Extract the [x, y] coordinate from the center of the cell holding the provided text.  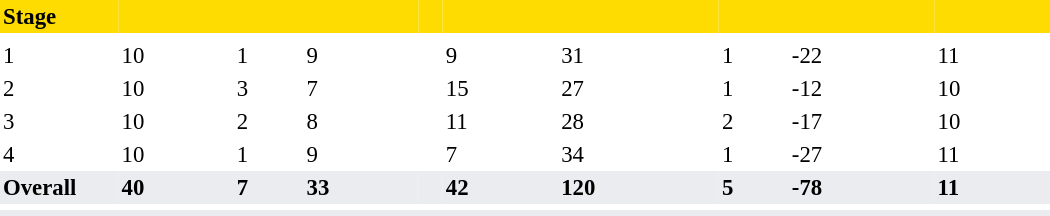
31 [638, 56]
40 [176, 188]
27 [638, 88]
4 [59, 154]
Stage [59, 16]
-12 [862, 88]
-78 [862, 188]
33 [360, 188]
42 [500, 188]
15 [500, 88]
120 [638, 188]
-17 [862, 122]
5 [754, 188]
8 [360, 122]
-22 [862, 56]
Overall [59, 188]
-27 [862, 154]
34 [638, 154]
28 [638, 122]
